Locate the cell with the specified text and output its [X, Y] center coordinate. 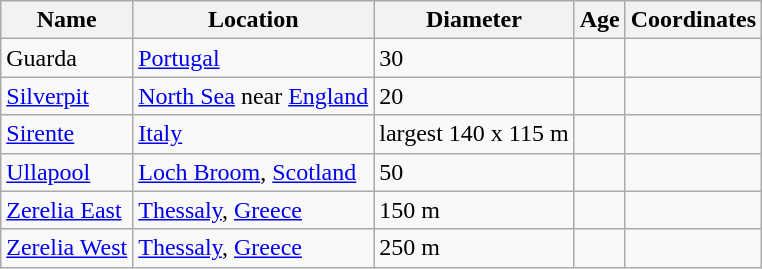
Guarda [67, 58]
Portugal [254, 58]
Ullapool [67, 172]
50 [474, 172]
Zerelia West [67, 248]
Loch Broom, Scotland [254, 172]
North Sea near England [254, 96]
Location [254, 20]
20 [474, 96]
Name [67, 20]
Italy [254, 134]
250 m [474, 248]
largest 140 x 115 m [474, 134]
30 [474, 58]
Diameter [474, 20]
Silverpit [67, 96]
Age [600, 20]
Zerelia East [67, 210]
Sirente [67, 134]
Coordinates [693, 20]
150 m [474, 210]
